From the cell containing the given text, extract its center point as (x, y) coordinate. 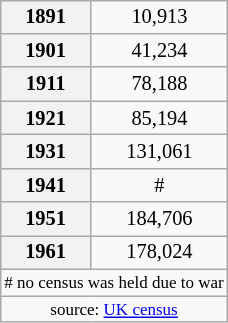
1931 (46, 152)
1951 (46, 219)
source: UK census (114, 309)
10,913 (160, 17)
184,706 (160, 219)
178,024 (160, 253)
1911 (46, 84)
# (160, 185)
1941 (46, 185)
131,061 (160, 152)
1901 (46, 51)
1961 (46, 253)
1891 (46, 17)
1921 (46, 118)
78,188 (160, 84)
41,234 (160, 51)
85,194 (160, 118)
# no census was held due to war (114, 282)
